Capture the cell that displays the provided text and extract its [X, Y] central coordinate. 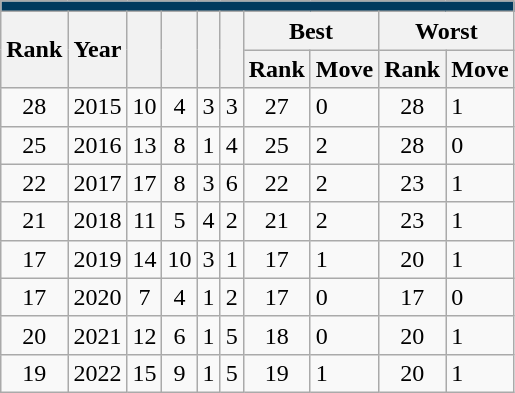
15 [144, 373]
2018 [98, 221]
27 [276, 107]
13 [144, 145]
18 [276, 335]
9 [180, 373]
Best [310, 31]
14 [144, 259]
2016 [98, 145]
Year [98, 50]
7 [144, 297]
2017 [98, 183]
2021 [98, 335]
2022 [98, 373]
2020 [98, 297]
Worst [446, 31]
12 [144, 335]
2015 [98, 107]
2019 [98, 259]
11 [144, 221]
